Determine the (x, y) coordinate at the center of the cell enclosing the given text.  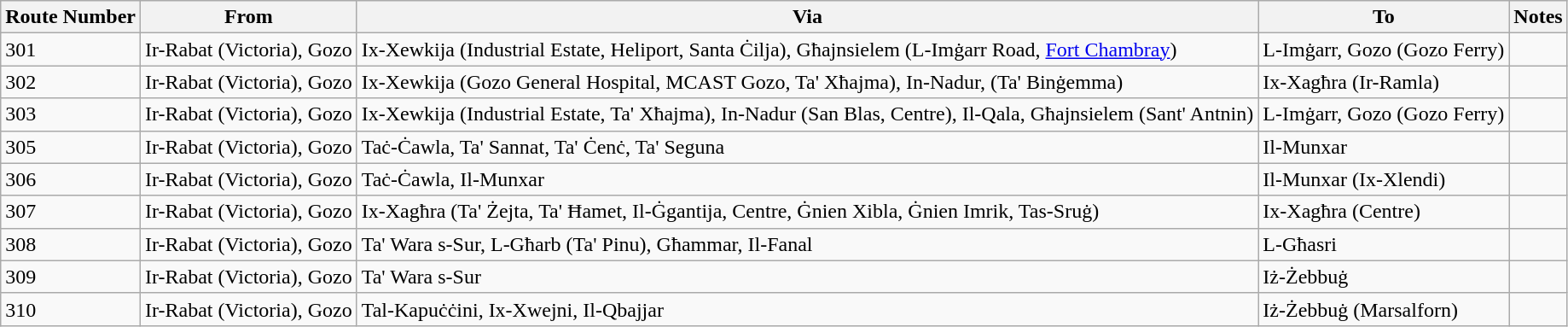
Route Number (71, 17)
Il-Munxar (Ix-Xlendi) (1384, 179)
From (248, 17)
309 (71, 277)
Ix-Xagħra (Centre) (1384, 212)
Ta' Wara s-Sur (807, 277)
308 (71, 244)
301 (71, 50)
Taċ-Ċawla, Ta' Sannat, Ta' Ċenċ, Ta' Seguna (807, 147)
Ix-Xewkija (Industrial Estate, Ta' Xħajma), In-Nadur (San Blas, Centre), Il-Qala, Għajnsielem (Sant' Antnin) (807, 114)
Ta' Wara s-Sur, L-Għarb (Ta' Pinu), Għammar, Il-Fanal (807, 244)
Il-Munxar (1384, 147)
Ix-Xagħra (Ta' Żejta, Ta' Ħamet, Il-Ġgantija, Centre, Ġnien Xibla, Ġnien Imrik, Tas-Sruġ) (807, 212)
306 (71, 179)
To (1384, 17)
303 (71, 114)
Notes (1538, 17)
Ix-Xagħra (Ir-Ramla) (1384, 82)
310 (71, 309)
305 (71, 147)
Taċ-Ċawla, Il-Munxar (807, 179)
Via (807, 17)
L-Għasri (1384, 244)
Tal-Kapuċċini, Ix-Xwejni, Il-Qbajjar (807, 309)
Iż-Żebbuġ (1384, 277)
307 (71, 212)
Ix-Xewkija (Industrial Estate, Heliport, Santa Ċilja), Għajnsielem (L-Imġarr Road, Fort Chambray) (807, 50)
Iż-Żebbuġ (Marsalforn) (1384, 309)
Ix-Xewkija (Gozo General Hospital, MCAST Gozo, Ta' Xħajma), In-Nadur, (Ta' Binġemma) (807, 82)
302 (71, 82)
